Return the [x, y] coordinate for the center point of the cell that contains the specified text.  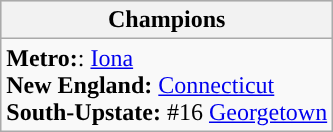
Metro:: IonaNew England: ConnecticutSouth-Upstate: #16 Georgetown [167, 85]
Champions [167, 20]
